Scan for the cell matching the given text and deliver its (X, Y) coordinate at center. 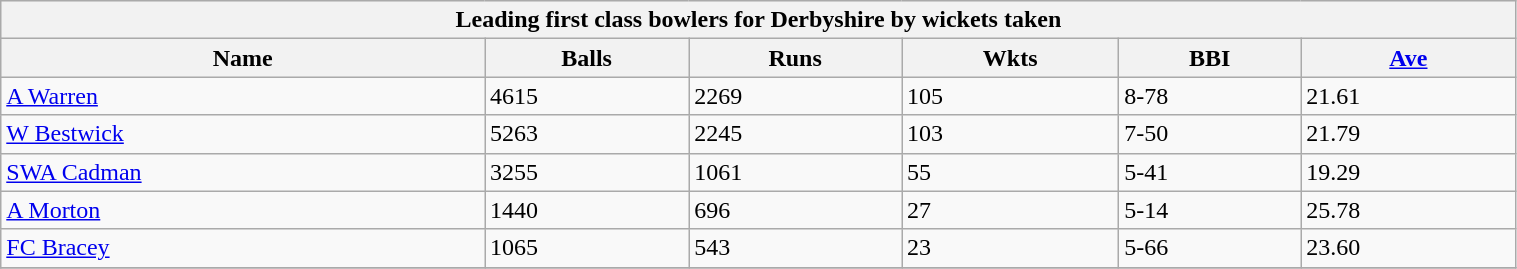
103 (1010, 134)
8-78 (1210, 96)
23 (1010, 248)
Wkts (1010, 58)
27 (1010, 210)
21.79 (1408, 134)
105 (1010, 96)
SWA Cadman (243, 172)
FC Bracey (243, 248)
5263 (587, 134)
A Warren (243, 96)
Leading first class bowlers for Derbyshire by wickets taken (758, 20)
1065 (587, 248)
3255 (587, 172)
Runs (796, 58)
1440 (587, 210)
23.60 (1408, 248)
5-66 (1210, 248)
2245 (796, 134)
7-50 (1210, 134)
696 (796, 210)
543 (796, 248)
5-14 (1210, 210)
19.29 (1408, 172)
A Morton (243, 210)
25.78 (1408, 210)
Ave (1408, 58)
BBI (1210, 58)
1061 (796, 172)
55 (1010, 172)
21.61 (1408, 96)
Name (243, 58)
4615 (587, 96)
W Bestwick (243, 134)
5-41 (1210, 172)
Balls (587, 58)
2269 (796, 96)
